Find where the given text appears and provide that cell's center as [x, y] coordinate. 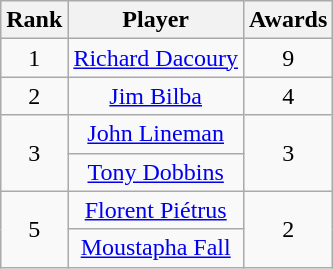
Moustapha Fall [156, 248]
4 [288, 96]
Florent Piétrus [156, 210]
5 [34, 229]
Richard Dacoury [156, 58]
9 [288, 58]
Rank [34, 20]
1 [34, 58]
John Lineman [156, 134]
Player [156, 20]
Jim Bilba [156, 96]
Tony Dobbins [156, 172]
Awards [288, 20]
